Return the (x, y) coordinate for the center point of the cell that contains the specified text.  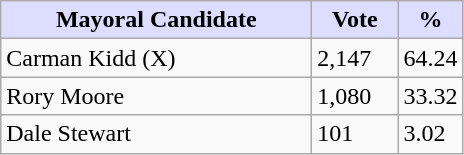
Vote (355, 20)
33.32 (430, 96)
Carman Kidd (X) (156, 58)
2,147 (355, 58)
101 (355, 134)
Mayoral Candidate (156, 20)
Dale Stewart (156, 134)
1,080 (355, 96)
% (430, 20)
3.02 (430, 134)
64.24 (430, 58)
Rory Moore (156, 96)
